Determine the (x, y) coordinate at the center of the cell enclosing the given text.  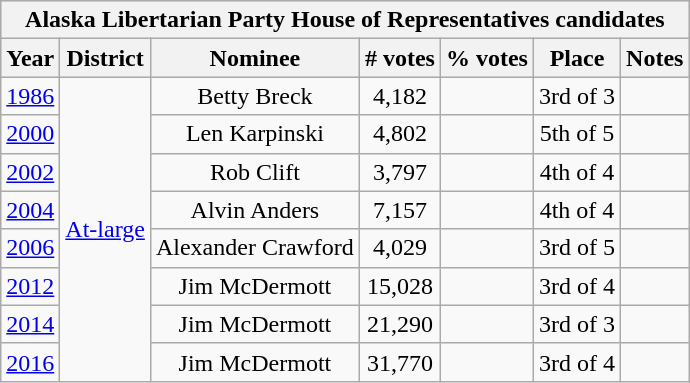
7,157 (400, 210)
31,770 (400, 362)
Alvin Anders (254, 210)
Rob Clift (254, 172)
1986 (30, 96)
District (106, 58)
2016 (30, 362)
2000 (30, 134)
3,797 (400, 172)
% votes (486, 58)
2002 (30, 172)
4,029 (400, 248)
2012 (30, 286)
2004 (30, 210)
Year (30, 58)
4,802 (400, 134)
Notes (655, 58)
At-large (106, 229)
Len Karpinski (254, 134)
15,028 (400, 286)
Alaska Libertarian Party House of Representatives candidates (345, 20)
4,182 (400, 96)
Nominee (254, 58)
5th of 5 (576, 134)
# votes (400, 58)
Alexander Crawford (254, 248)
Place (576, 58)
Betty Breck (254, 96)
21,290 (400, 324)
2006 (30, 248)
2014 (30, 324)
3rd of 5 (576, 248)
